Capture the cell that displays the provided text and extract its (x, y) central coordinate. 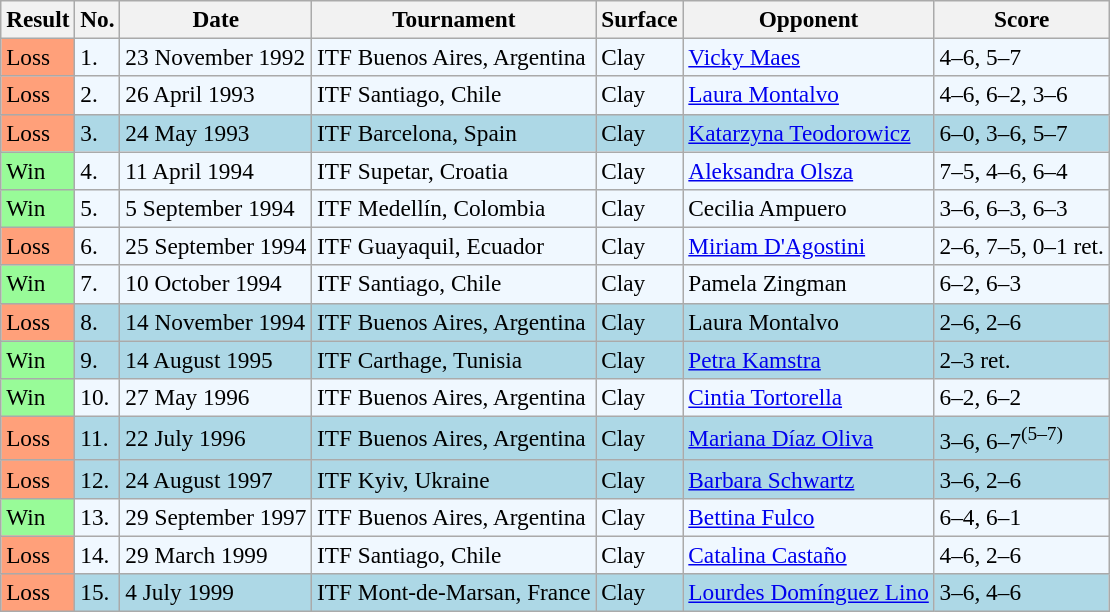
ITF Carthage, Tunisia (454, 359)
15. (98, 592)
6–2, 6–2 (1022, 397)
Pamela Zingman (808, 284)
4–6, 6–2, 3–6 (1022, 95)
7–5, 4–6, 6–4 (1022, 170)
3–6, 2–6 (1022, 479)
24 May 1993 (216, 133)
25 September 1994 (216, 246)
Surface (640, 19)
Katarzyna Teodorowicz (808, 133)
22 July 1996 (216, 438)
2–6, 7–5, 0–1 ret. (1022, 246)
4–6, 2–6 (1022, 554)
Mariana Díaz Oliva (808, 438)
6–0, 3–6, 5–7 (1022, 133)
6–2, 6–3 (1022, 284)
7. (98, 284)
Petra Kamstra (808, 359)
ITF Supetar, Croatia (454, 170)
4–6, 5–7 (1022, 57)
1. (98, 57)
Score (1022, 19)
3–6, 4–6 (1022, 592)
ITF Guayaquil, Ecuador (454, 246)
10 October 1994 (216, 284)
6–4, 6–1 (1022, 517)
Date (216, 19)
Catalina Castaño (808, 554)
11 April 1994 (216, 170)
Lourdes Domínguez Lino (808, 592)
3–6, 6–7(5–7) (1022, 438)
14 November 1994 (216, 322)
29 March 1999 (216, 554)
Tournament (454, 19)
ITF Medellín, Colombia (454, 208)
3. (98, 133)
Result (38, 19)
Cintia Tortorella (808, 397)
6. (98, 246)
ITF Barcelona, Spain (454, 133)
ITF Kyiv, Ukraine (454, 479)
29 September 1997 (216, 517)
Cecilia Ampuero (808, 208)
3–6, 6–3, 6–3 (1022, 208)
2–3 ret. (1022, 359)
Miriam D'Agostini (808, 246)
13. (98, 517)
14. (98, 554)
Vicky Maes (808, 57)
26 April 1993 (216, 95)
14 August 1995 (216, 359)
Aleksandra Olsza (808, 170)
23 November 1992 (216, 57)
ITF Mont-de-Marsan, France (454, 592)
Opponent (808, 19)
8. (98, 322)
Barbara Schwartz (808, 479)
24 August 1997 (216, 479)
4 July 1999 (216, 592)
4. (98, 170)
Bettina Fulco (808, 517)
2. (98, 95)
5. (98, 208)
No. (98, 19)
9. (98, 359)
27 May 1996 (216, 397)
12. (98, 479)
11. (98, 438)
5 September 1994 (216, 208)
2–6, 2–6 (1022, 322)
10. (98, 397)
